Identify which cell holds the provided text, then report its (x, y) central coordinate. 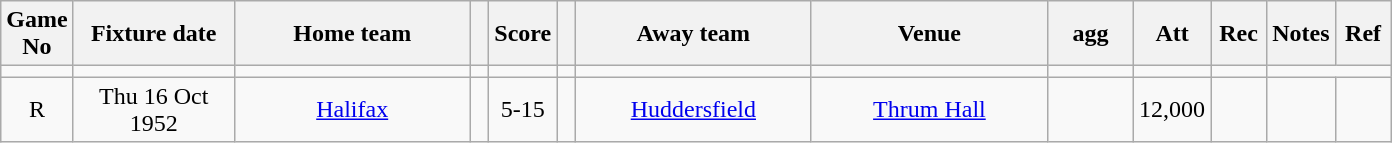
R (37, 110)
Thrum Hall (929, 110)
Att (1172, 34)
Ref (1363, 34)
12,000 (1172, 110)
Home team (352, 34)
Away team (693, 34)
5-15 (523, 110)
Fixture date (154, 34)
agg (1090, 34)
Huddersfield (693, 110)
Score (523, 34)
Game No (37, 34)
Thu 16 Oct 1952 (154, 110)
Halifax (352, 110)
Venue (929, 34)
Rec (1239, 34)
Notes (1301, 34)
